Provide the (x, y) coordinate of the cell's center where the given text is located.  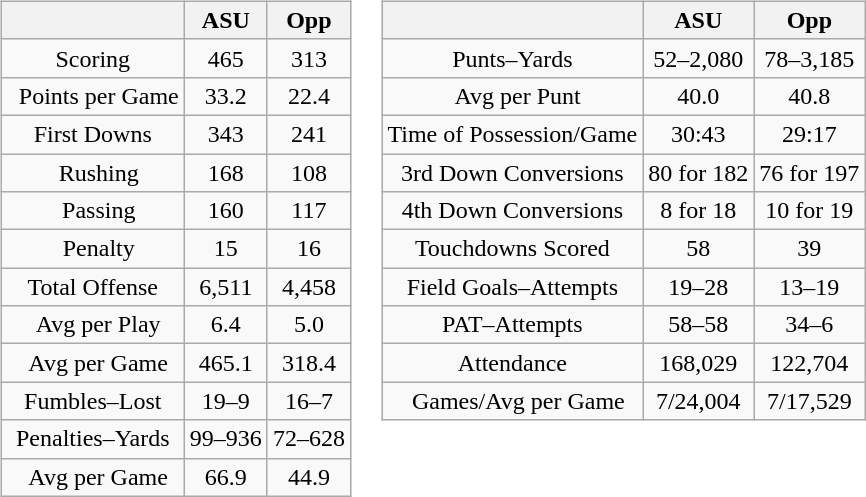
Rushing (92, 173)
Touchdowns Scored (512, 249)
72–628 (308, 439)
Attendance (512, 363)
16 (308, 249)
4th Down Conversions (512, 211)
22.4 (308, 96)
40.8 (810, 96)
29:17 (810, 134)
Fumbles–Lost (92, 401)
Scoring (92, 58)
122,704 (810, 363)
241 (308, 134)
34–6 (810, 325)
16–7 (308, 401)
117 (308, 211)
465 (226, 58)
76 for 197 (810, 173)
39 (810, 249)
58 (698, 249)
19–9 (226, 401)
7/17,529 (810, 401)
168 (226, 173)
3rd Down Conversions (512, 173)
30:43 (698, 134)
343 (226, 134)
8 for 18 (698, 211)
80 for 182 (698, 173)
99–936 (226, 439)
13–19 (810, 287)
78–3,185 (810, 58)
160 (226, 211)
Avg per Play (92, 325)
Field Goals–Attempts (512, 287)
40.0 (698, 96)
168,029 (698, 363)
First Downs (92, 134)
4,458 (308, 287)
Penalty (92, 249)
313 (308, 58)
Passing (92, 211)
19–28 (698, 287)
5.0 (308, 325)
10 for 19 (810, 211)
Punts–Yards (512, 58)
Avg per Punt (512, 96)
52–2,080 (698, 58)
6,511 (226, 287)
Penalties–Yards (92, 439)
Points per Game (92, 96)
PAT–Attempts (512, 325)
33.2 (226, 96)
108 (308, 173)
66.9 (226, 477)
15 (226, 249)
6.4 (226, 325)
7/24,004 (698, 401)
318.4 (308, 363)
58–58 (698, 325)
Games/Avg per Game (512, 401)
465.1 (226, 363)
44.9 (308, 477)
Total Offense (92, 287)
Time of Possession/Game (512, 134)
